Identify which cell holds the provided text, then report its [X, Y] central coordinate. 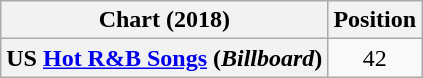
Chart (2018) [164, 20]
42 [375, 58]
Position [375, 20]
US Hot R&B Songs (Billboard) [164, 58]
